Output the [x, y] coordinate of the center of the cell containing the given text.  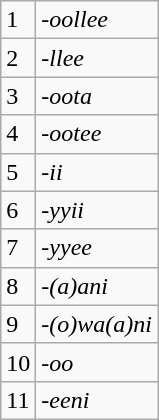
-(o)wa(a)ni [97, 324]
10 [18, 362]
-(a)ani [97, 286]
8 [18, 286]
7 [18, 248]
9 [18, 324]
5 [18, 172]
-ootee [97, 134]
6 [18, 210]
-llee [97, 58]
-yyee [97, 248]
4 [18, 134]
-oota [97, 96]
3 [18, 96]
-eeni [97, 400]
11 [18, 400]
-oo [97, 362]
-ii [97, 172]
2 [18, 58]
-oollee [97, 20]
1 [18, 20]
-yyii [97, 210]
